For the text-containing cell, return its midpoint in (x, y) coordinate format. 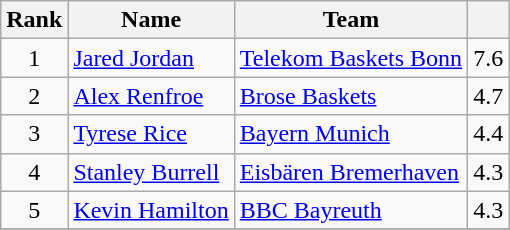
BBC Bayreuth (350, 210)
4 (34, 172)
Jared Jordan (151, 58)
Brose Baskets (350, 96)
4.7 (488, 96)
Alex Renfroe (151, 96)
Kevin Hamilton (151, 210)
2 (34, 96)
Bayern Munich (350, 134)
Stanley Burrell (151, 172)
5 (34, 210)
1 (34, 58)
Rank (34, 20)
4.4 (488, 134)
Eisbären Bremerhaven (350, 172)
Name (151, 20)
Tyrese Rice (151, 134)
Telekom Baskets Bonn (350, 58)
Team (350, 20)
3 (34, 134)
7.6 (488, 58)
